For the text-containing cell, return its midpoint in (X, Y) coordinate format. 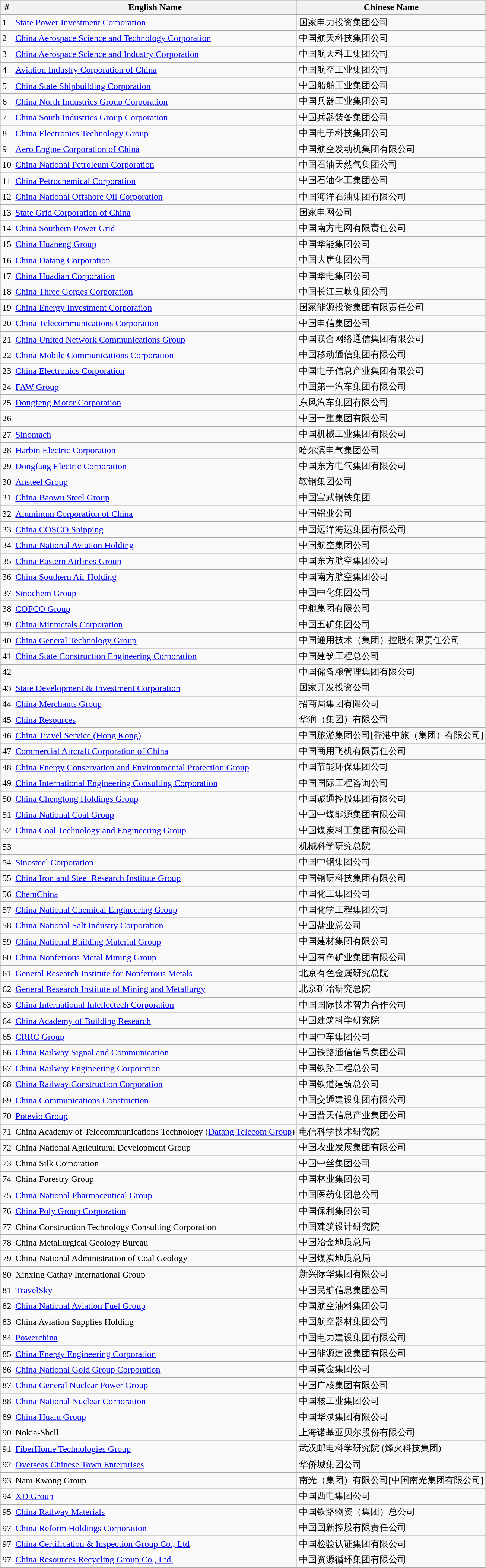
China Poly Group Corporation (155, 1211)
China North Industries Group Corporation (155, 102)
中国航空器材集团公司 (391, 1322)
Nokia-Sbell (155, 1433)
中国远洋海运集团有限公司 (391, 529)
40 (7, 640)
中国海洋石油集团有限公司 (391, 197)
25 (7, 403)
60 (7, 958)
China Communications Construction (155, 1100)
China COSCO Shipping (155, 529)
76 (7, 1211)
81 (7, 1291)
70 (7, 1116)
Sinochem Group (155, 593)
中国联合网络通信集团有限公司 (391, 340)
中国华电集团公司 (391, 276)
37 (7, 593)
中国机械工业集团有限公司 (391, 434)
中国宝武钢铁集团 (391, 498)
China National Petroleum Corporation (155, 165)
China Reform Holdings Corporation (155, 1528)
China National Administration of Coal Geology (155, 1259)
Chinese Name (391, 7)
中国农业发展集团有限公司 (391, 1148)
49 (7, 783)
中国医药集团总公司 (391, 1195)
China National Chemical Engineering Group (155, 910)
68 (7, 1084)
90 (7, 1433)
20 (7, 324)
ChemChina (155, 894)
China Electronics Corporation (155, 371)
中国电子科技集团公司 (391, 133)
中国兵器工业集团公司 (391, 102)
中国国际工程咨询公司 (391, 783)
China Energy Engineering Corporation (155, 1354)
China Travel Service (Hong Kong) (155, 736)
中国兵器装备集团公司 (391, 118)
Potevio Group (155, 1116)
China Resources Recycling Group Co., Ltd. (155, 1559)
80 (7, 1274)
China Academy of Telecommunications Technology (Datang Telecom Group) (155, 1132)
3 (7, 54)
50 (7, 799)
China Merchants Group (155, 704)
中国航空工业集团公司 (391, 70)
5 (7, 86)
FAW Group (155, 387)
China Huaneng Group (155, 244)
General Research Institute for Nonferrous Metals (155, 973)
91 (7, 1448)
国家电力投资集团公司 (391, 22)
27 (7, 434)
中国航天科工集团公司 (391, 54)
46 (7, 736)
中国华能集团公司 (391, 244)
83 (7, 1322)
中国航空集团公司 (391, 545)
30 (7, 482)
67 (7, 1069)
48 (7, 767)
Dongfeng Motor Corporation (155, 403)
English Name (155, 7)
8 (7, 133)
中国资源循环集团有限公司 (391, 1559)
7 (7, 118)
中国民航信息集团公司 (391, 1291)
Nam Kwong Group (155, 1480)
47 (7, 751)
China Eastern Airlines Group (155, 562)
XD Group (155, 1496)
63 (7, 1005)
中国西电集团公司 (391, 1496)
73 (7, 1163)
2 (7, 38)
中国广核集团有限公司 (391, 1385)
China Mobile Communications Corporation (155, 355)
35 (7, 562)
11 (7, 181)
74 (7, 1180)
21 (7, 340)
中国移动通信集团有限公司 (391, 355)
中国储备粮管理集团有限公司 (391, 672)
Sinomach (155, 434)
64 (7, 1021)
中国石油化工集团公司 (391, 181)
中国盐业总公司 (391, 926)
China Energy Investment Corporation (155, 308)
China National Aviation Holding (155, 545)
中国东方航空集团公司 (391, 562)
China Nonferrous Metal Mining Group (155, 958)
55 (7, 878)
General Research Institute of Mining and Metallurgy (155, 989)
China Huadian Corporation (155, 276)
China Railway Engineering Corporation (155, 1069)
中国国际技术智力合作公司 (391, 1005)
China International Intellectech Corporation (155, 1005)
4 (7, 70)
China National Gold Group Corporation (155, 1370)
Ansteel Group (155, 482)
38 (7, 609)
34 (7, 545)
中国铁路工程总公司 (391, 1069)
Aviation Industry Corporation of China (155, 70)
中国能源建设集团有限公司 (391, 1354)
China Minmetals Corporation (155, 625)
9 (7, 149)
中国华录集团有限公司 (391, 1417)
15 (7, 244)
中国中车集团公司 (391, 1037)
China General Nuclear Power Group (155, 1385)
中国电信集团公司 (391, 324)
中国南方电网有限责任公司 (391, 229)
China Coal Technology and Engineering Group (155, 831)
75 (7, 1195)
China Iron and Steel Research Institute Group (155, 878)
中国电力建设集团有限公司 (391, 1338)
中国林业集团公司 (391, 1180)
10 (7, 165)
51 (7, 815)
中国铁道建筑总公司 (391, 1084)
中国大唐集团公司 (391, 260)
中国石油天然气集团公司 (391, 165)
China State Shipbuilding Corporation (155, 86)
中国诚通控股集团有限公司 (391, 799)
6 (7, 102)
中国建材集团有限公司 (391, 941)
86 (7, 1370)
China Datang Corporation (155, 260)
Powerchina (155, 1338)
华润（集团）有限公司 (391, 720)
42 (7, 672)
41 (7, 656)
中国航天科技集团公司 (391, 38)
China Aviation Supplies Holding (155, 1322)
92 (7, 1465)
中国保利集团公司 (391, 1211)
China National Aviation Fuel Group (155, 1306)
中国黄金集团公司 (391, 1370)
China National Agricultural Development Group (155, 1148)
中国航空发动机集团有限公司 (391, 149)
28 (7, 451)
电信科学技术研究院 (391, 1132)
82 (7, 1306)
79 (7, 1259)
Xinxing Cathay International Group (155, 1274)
China Electronics Technology Group (155, 133)
39 (7, 625)
14 (7, 229)
Overseas Chinese Town Enterprises (155, 1465)
China South Industries Group Corporation (155, 118)
China National Coal Group (155, 815)
中国一重集团有限公司 (391, 419)
China Metallurgical Geology Bureau (155, 1243)
招商局集团有限公司 (391, 704)
中国铁路通信信号集团公司 (391, 1052)
59 (7, 941)
China Construction Technology Consulting Corporation (155, 1227)
1 (7, 22)
CRRC Group (155, 1037)
TravelSky (155, 1291)
中国化工集团公司 (391, 894)
中国有色矿业集团有限公司 (391, 958)
武汉邮电科学研究院 (烽火科技集团) (391, 1448)
China Aerospace Science and Technology Corporation (155, 38)
13 (7, 213)
国家开发投资公司 (391, 688)
中国中化集团公司 (391, 593)
China Southern Power Grid (155, 229)
61 (7, 973)
中国建筑科学研究院 (391, 1021)
16 (7, 260)
东风汽车集团有限公司 (391, 403)
44 (7, 704)
84 (7, 1338)
中国商用飞机有限责任公司 (391, 751)
China Aerospace Science and Industry Corporation (155, 54)
中国船舶工业集团公司 (391, 86)
24 (7, 387)
36 (7, 577)
China Railway Construction Corporation (155, 1084)
中国通用技术（集团）控股有限责任公司 (391, 640)
中国航空油料集团公司 (391, 1306)
45 (7, 720)
中国中丝集团公司 (391, 1163)
State Power Investment Corporation (155, 22)
China National Nuclear Corporation (155, 1402)
22 (7, 355)
19 (7, 308)
上海诺基亚贝尔股份有限公司 (391, 1433)
Sinosteel Corporation (155, 862)
China Railway Materials (155, 1513)
中国五矿集团公司 (391, 625)
26 (7, 419)
中国钢研科技集团有限公司 (391, 878)
中国中钢集团公司 (391, 862)
中国中煤能源集团有限公司 (391, 815)
中国节能环保集团公司 (391, 767)
China Resources (155, 720)
China Academy of Building Research (155, 1021)
32 (7, 514)
国家能源投资集团有限责任公司 (391, 308)
China Telecommunications Corporation (155, 324)
58 (7, 926)
China National Offshore Oil Corporation (155, 197)
53 (7, 847)
China Chengtong Holdings Group (155, 799)
中国长江三峡集团公司 (391, 292)
China Railway Signal and Communication (155, 1052)
State Development & Investment Corporation (155, 688)
中国建筑设计研究院 (391, 1227)
COFCO Group (155, 609)
中国普天信息产业集团公司 (391, 1116)
12 (7, 197)
中国电子信息产业集团有限公司 (391, 371)
China General Technology Group (155, 640)
88 (7, 1402)
17 (7, 276)
中国化学工程集团公司 (391, 910)
95 (7, 1513)
China Baowu Steel Group (155, 498)
China State Construction Engineering Corporation (155, 656)
# (7, 7)
中国南方航空集团公司 (391, 577)
18 (7, 292)
94 (7, 1496)
China Silk Corporation (155, 1163)
新兴际华集团有限公司 (391, 1274)
鞍钢集团公司 (391, 482)
中国煤炭科工集团有限公司 (391, 831)
China National Building Material Group (155, 941)
机械科学研究总院 (391, 847)
62 (7, 989)
56 (7, 894)
中国国新控股有限责任公司 (391, 1528)
31 (7, 498)
China Forestry Group (155, 1180)
中粮集团有限公司 (391, 609)
China International Engineering Consulting Corporation (155, 783)
78 (7, 1243)
中国铁路物资（集团）总公司 (391, 1513)
FiberHome Technologies Group (155, 1448)
69 (7, 1100)
华侨城集团公司 (391, 1465)
China Southern Air Holding (155, 577)
71 (7, 1132)
中国旅游集团公司[香港中旅（集团）有限公司] (391, 736)
54 (7, 862)
State Grid Corporation of China (155, 213)
China National Pharmaceutical Group (155, 1195)
南光（集团）有限公司[中国南光集团有限公司] (391, 1480)
87 (7, 1385)
66 (7, 1052)
29 (7, 466)
93 (7, 1480)
中国第一汽车集团有限公司 (391, 387)
33 (7, 529)
北京有色金属研究总院 (391, 973)
中国冶金地质总局 (391, 1243)
China National Salt Industry Corporation (155, 926)
中国铝业公司 (391, 514)
China United Network Communications Group (155, 340)
中国检验认证集团有限公司 (391, 1544)
Aluminum Corporation of China (155, 514)
China Hualu Group (155, 1417)
China Certification & Inspection Group Co., Ltd (155, 1544)
China Three Gorges Corporation (155, 292)
中国煤炭地质总局 (391, 1259)
Dongfang Electric Corporation (155, 466)
中国交通建设集团有限公司 (391, 1100)
China Energy Conservation and Environmental Protection Group (155, 767)
52 (7, 831)
Aero Engine Corporation of China (155, 149)
43 (7, 688)
Harbin Electric Corporation (155, 451)
Commercial Aircraft Corporation of China (155, 751)
77 (7, 1227)
哈尔滨电气集团公司 (391, 451)
中国东方电气集团有限公司 (391, 466)
国家电网公司 (391, 213)
北京矿冶研究总院 (391, 989)
中国建筑工程总公司 (391, 656)
23 (7, 371)
85 (7, 1354)
中国核工业集团公司 (391, 1402)
89 (7, 1417)
65 (7, 1037)
72 (7, 1148)
57 (7, 910)
China Petrochemical Corporation (155, 181)
